Capture the cell that displays the provided text and extract its (X, Y) central coordinate. 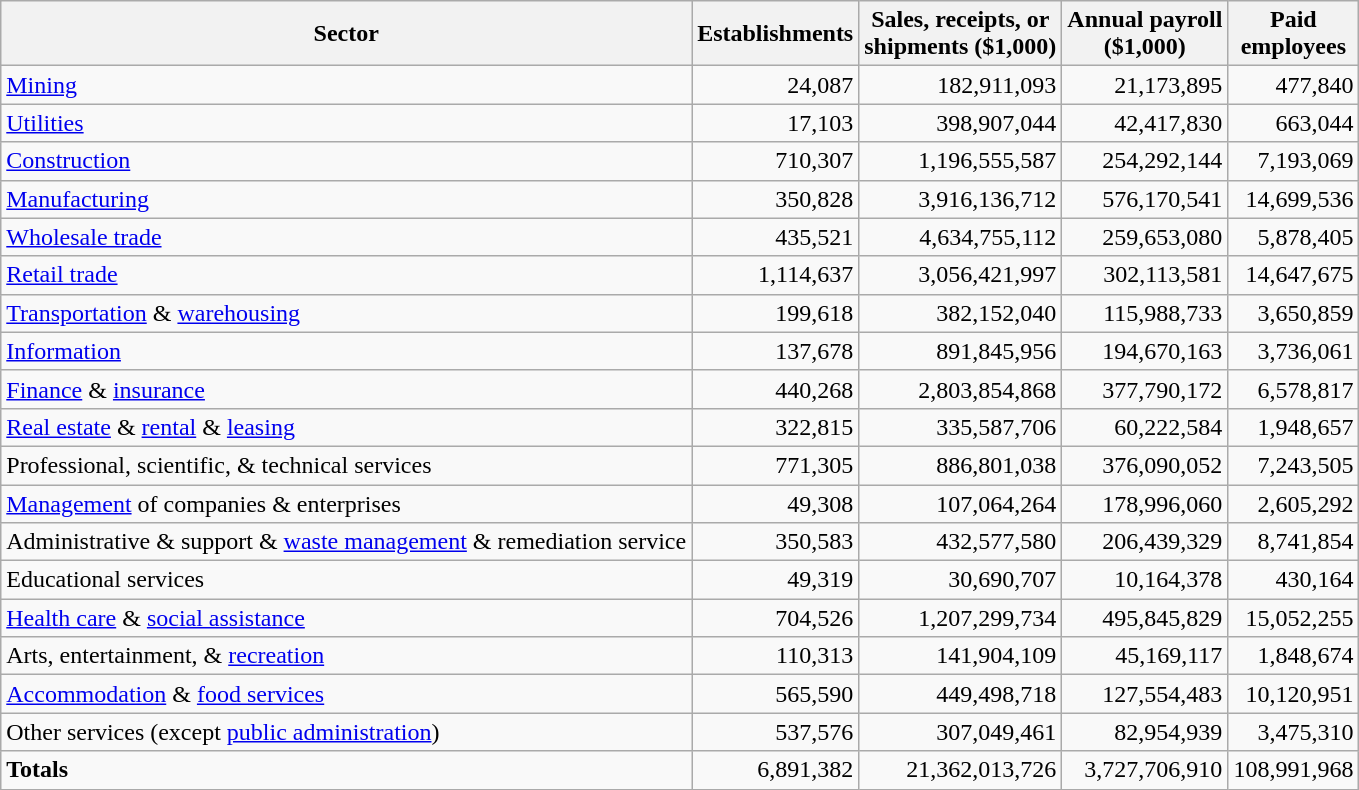
Information (346, 351)
382,152,040 (960, 313)
Annual payroll($1,000) (1145, 34)
108,991,968 (1294, 770)
199,618 (776, 313)
Educational services (346, 580)
8,741,854 (1294, 542)
127,554,483 (1145, 694)
2,803,854,868 (960, 389)
376,090,052 (1145, 465)
307,049,461 (960, 732)
Construction (346, 161)
30,690,707 (960, 580)
Manufacturing (346, 199)
565,590 (776, 694)
322,815 (776, 427)
45,169,117 (1145, 656)
537,576 (776, 732)
15,052,255 (1294, 618)
Arts, entertainment, & recreation (346, 656)
576,170,541 (1145, 199)
14,647,675 (1294, 275)
7,243,505 (1294, 465)
1,848,674 (1294, 656)
107,064,264 (960, 503)
Management of companies & enterprises (346, 503)
42,417,830 (1145, 123)
206,439,329 (1145, 542)
24,087 (776, 85)
335,587,706 (960, 427)
Administrative & support & waste management & remediation service (346, 542)
477,840 (1294, 85)
10,164,378 (1145, 580)
Utilities (346, 123)
17,103 (776, 123)
182,911,093 (960, 85)
49,308 (776, 503)
141,904,109 (960, 656)
259,653,080 (1145, 237)
82,954,939 (1145, 732)
3,736,061 (1294, 351)
Wholesale trade (346, 237)
110,313 (776, 656)
449,498,718 (960, 694)
21,362,013,726 (960, 770)
704,526 (776, 618)
663,044 (1294, 123)
21,173,895 (1145, 85)
49,319 (776, 580)
1,948,657 (1294, 427)
115,988,733 (1145, 313)
Sector (346, 34)
3,650,859 (1294, 313)
Establishments (776, 34)
377,790,172 (1145, 389)
1,114,637 (776, 275)
432,577,580 (960, 542)
435,521 (776, 237)
398,907,044 (960, 123)
Retail trade (346, 275)
3,475,310 (1294, 732)
710,307 (776, 161)
60,222,584 (1145, 427)
Transportation & warehousing (346, 313)
Accommodation & food services (346, 694)
10,120,951 (1294, 694)
6,578,817 (1294, 389)
178,996,060 (1145, 503)
194,670,163 (1145, 351)
Mining (346, 85)
3,727,706,910 (1145, 770)
Real estate & rental & leasing (346, 427)
Totals (346, 770)
886,801,038 (960, 465)
430,164 (1294, 580)
495,845,829 (1145, 618)
Other services (except public administration) (346, 732)
Health care & social assistance (346, 618)
137,678 (776, 351)
440,268 (776, 389)
Finance & insurance (346, 389)
7,193,069 (1294, 161)
891,845,956 (960, 351)
1,196,555,587 (960, 161)
5,878,405 (1294, 237)
350,828 (776, 199)
302,113,581 (1145, 275)
2,605,292 (1294, 503)
Paidemployees (1294, 34)
Sales, receipts, orshipments ($1,000) (960, 34)
14,699,536 (1294, 199)
4,634,755,112 (960, 237)
3,916,136,712 (960, 199)
3,056,421,997 (960, 275)
350,583 (776, 542)
Professional, scientific, & technical services (346, 465)
254,292,144 (1145, 161)
771,305 (776, 465)
1,207,299,734 (960, 618)
6,891,382 (776, 770)
